Find where the given text appears and provide that cell's center as [x, y] coordinate. 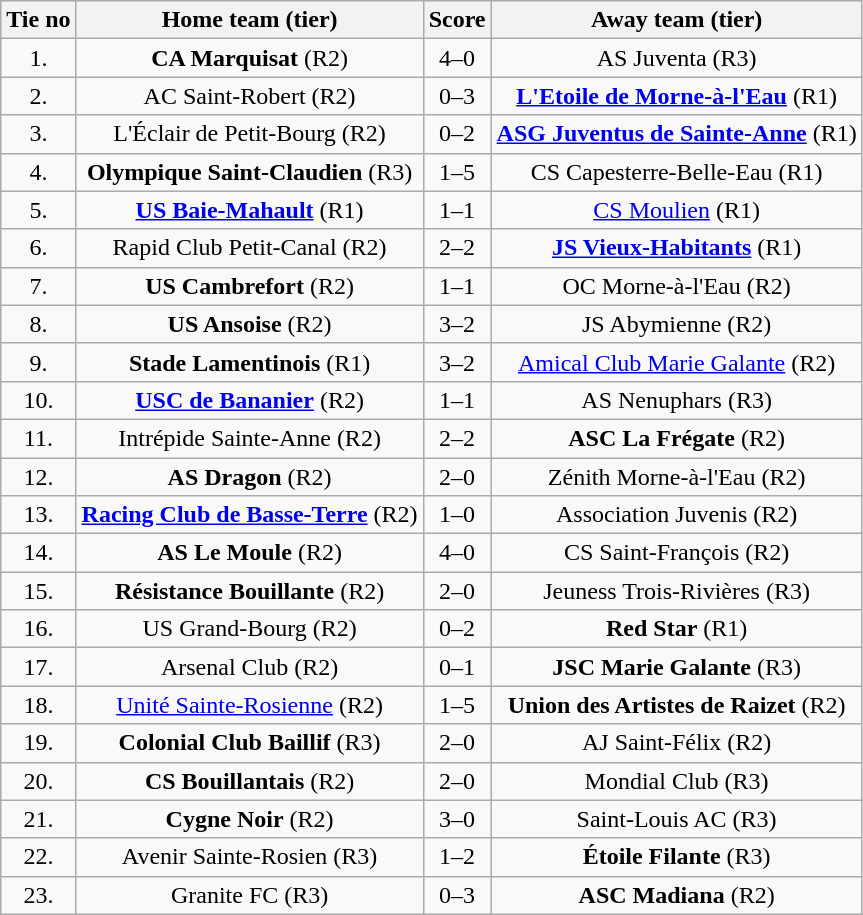
12. [38, 477]
AS Nenuphars (R3) [676, 400]
21. [38, 819]
17. [38, 667]
Away team (tier) [676, 20]
Mondial Club (R3) [676, 781]
US Grand-Bourg (R2) [250, 629]
Jeuness Trois-Rivières (R3) [676, 591]
Amical Club Marie Galante (R2) [676, 362]
3–0 [457, 819]
Avenir Sainte-Rosien (R3) [250, 857]
15. [38, 591]
5. [38, 210]
Tie no [38, 20]
Cygne Noir (R2) [250, 819]
0–1 [457, 667]
1–0 [457, 515]
CS Moulien (R1) [676, 210]
CS Capesterre-Belle-Eau (R1) [676, 172]
Colonial Club Baillif (R3) [250, 743]
Racing Club de Basse-Terre (R2) [250, 515]
AJ Saint-Félix (R2) [676, 743]
Rapid Club Petit-Canal (R2) [250, 248]
Résistance Bouillante (R2) [250, 591]
22. [38, 857]
JSC Marie Galante (R3) [676, 667]
JS Abymienne (R2) [676, 324]
20. [38, 781]
2. [38, 96]
Olympique Saint-Claudien (R3) [250, 172]
Arsenal Club (R2) [250, 667]
Stade Lamentinois (R1) [250, 362]
AS Juventa (R3) [676, 58]
3. [38, 134]
4. [38, 172]
USC de Bananier (R2) [250, 400]
Étoile Filante (R3) [676, 857]
Saint-Louis AC (R3) [676, 819]
9. [38, 362]
10. [38, 400]
AC Saint-Robert (R2) [250, 96]
US Cambrefort (R2) [250, 286]
L'Éclair de Petit-Bourg (R2) [250, 134]
JS Vieux-Habitants (R1) [676, 248]
1–2 [457, 857]
OC Morne-à-l'Eau (R2) [676, 286]
ASC La Frégate (R2) [676, 438]
Score [457, 20]
ASG Juventus de Sainte-Anne (R1) [676, 134]
CS Saint-François (R2) [676, 553]
Granite FC (R3) [250, 895]
Zénith Morne-à-l'Eau (R2) [676, 477]
19. [38, 743]
L'Etoile de Morne-à-l'Eau (R1) [676, 96]
ASC Madiana (R2) [676, 895]
18. [38, 705]
Unité Sainte-Rosienne (R2) [250, 705]
CS Bouillantais (R2) [250, 781]
23. [38, 895]
US Baie-Mahault (R1) [250, 210]
CA Marquisat (R2) [250, 58]
Union des Artistes de Raizet (R2) [676, 705]
6. [38, 248]
11. [38, 438]
AS Dragon (R2) [250, 477]
8. [38, 324]
14. [38, 553]
Home team (tier) [250, 20]
13. [38, 515]
1. [38, 58]
7. [38, 286]
Association Juvenis (R2) [676, 515]
16. [38, 629]
Intrépide Sainte-Anne (R2) [250, 438]
Red Star (R1) [676, 629]
US Ansoise (R2) [250, 324]
AS Le Moule (R2) [250, 553]
